Extract the [X, Y] coordinate from the center of the cell holding the provided text.  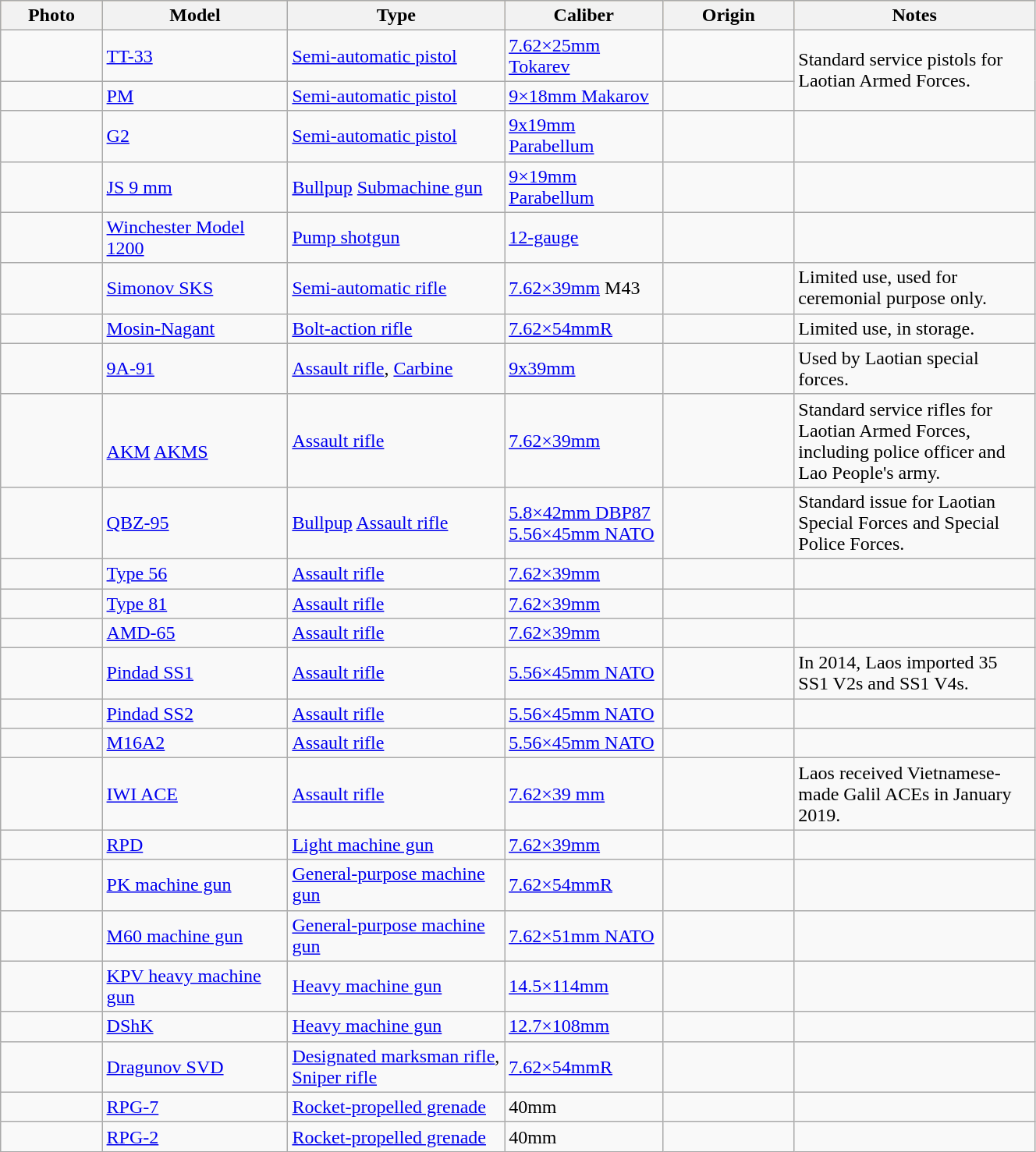
Winchester Model 1200 [195, 237]
Laos received Vietnamese-made Galil ACEs in January 2019. [914, 794]
7.62×25mm Tokarev [584, 56]
Bolt-action rifle [396, 328]
Pindad SS1 [195, 674]
Caliber [584, 16]
Designated marksman rifle, Sniper rifle [396, 1067]
G2 [195, 136]
Notes [914, 16]
7.62×39 mm [584, 794]
5.8×42mm DBP875.56×45mm NATO [584, 523]
Pindad SS2 [195, 714]
9×19mm Parabellum [584, 187]
7.62×51mm NATO [584, 936]
Light machine gun [396, 845]
Type 81 [195, 603]
12-gauge [584, 237]
Type 56 [195, 573]
Limited use, used for ceremonial purpose only. [914, 289]
PM [195, 96]
IWI ACE [195, 794]
RPG-7 [195, 1107]
Simonov SKS [195, 289]
AKM AKMS [195, 440]
9×18mm Makarov [584, 96]
RPD [195, 845]
Standard service rifles for Laotian Armed Forces, including police officer and Lao People's army. [914, 440]
M16A2 [195, 743]
AMD-65 [195, 633]
TT-33 [195, 56]
KPV heavy machine gun [195, 986]
9x39mm [584, 368]
Bullpup Assault rifle [396, 523]
PK machine gun [195, 884]
Photo [51, 16]
Pump shotgun [396, 237]
Assault rifle, Carbine [396, 368]
Origin [729, 16]
Semi-automatic rifle [396, 289]
9A-91 [195, 368]
RPG-2 [195, 1136]
Type [396, 16]
In 2014, Laos imported 35 SS1 V2s and SS1 V4s. [914, 674]
7.62×39mm M43 [584, 289]
QBZ-95 [195, 523]
Limited use, in storage. [914, 328]
Mosin-Nagant [195, 328]
Standard issue for Laotian Special Forces and Special Police Forces. [914, 523]
Model [195, 16]
Bullpup Submachine gun [396, 187]
Dragunov SVD [195, 1067]
14.5×114mm [584, 986]
M60 machine gun [195, 936]
9x19mm Parabellum [584, 136]
Standard service pistols for Laotian Armed Forces. [914, 70]
Used by Laotian special forces. [914, 368]
12.7×108mm [584, 1026]
DShK [195, 1026]
JS 9 mm [195, 187]
